Pinpoint the cell where the given text exists, returning its [X, Y] midpoint coordinate. 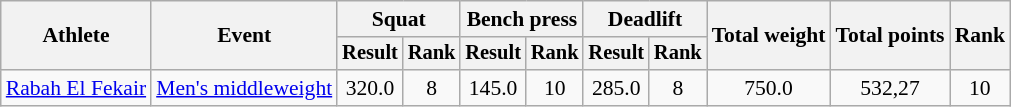
750.0 [769, 88]
Bench press [522, 19]
320.0 [370, 88]
Rabah El Fekair [76, 88]
Men's middleweight [244, 88]
Deadlift [644, 19]
Total weight [769, 36]
532,27 [890, 88]
Event [244, 36]
Squat [398, 19]
145.0 [493, 88]
285.0 [616, 88]
Athlete [76, 36]
Total points [890, 36]
